For the text-containing cell, return its midpoint in [X, Y] coordinate format. 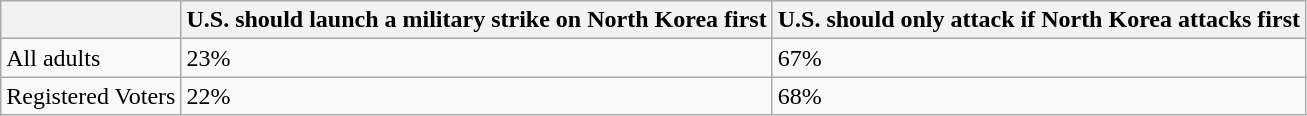
Registered Voters [91, 96]
22% [476, 96]
67% [1038, 58]
All adults [91, 58]
68% [1038, 96]
U.S. should launch a military strike on North Korea first [476, 20]
U.S. should only attack if North Korea attacks first [1038, 20]
23% [476, 58]
